Locate the cell with the specified text and output its [X, Y] center coordinate. 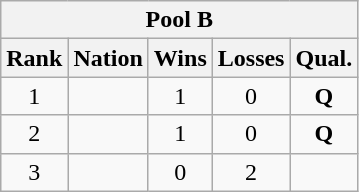
Wins [180, 58]
Losses [251, 58]
Rank [34, 58]
Nation [108, 58]
Pool B [180, 20]
Qual. [324, 58]
3 [34, 172]
